Find where the given text appears and provide that cell's center as [X, Y] coordinate. 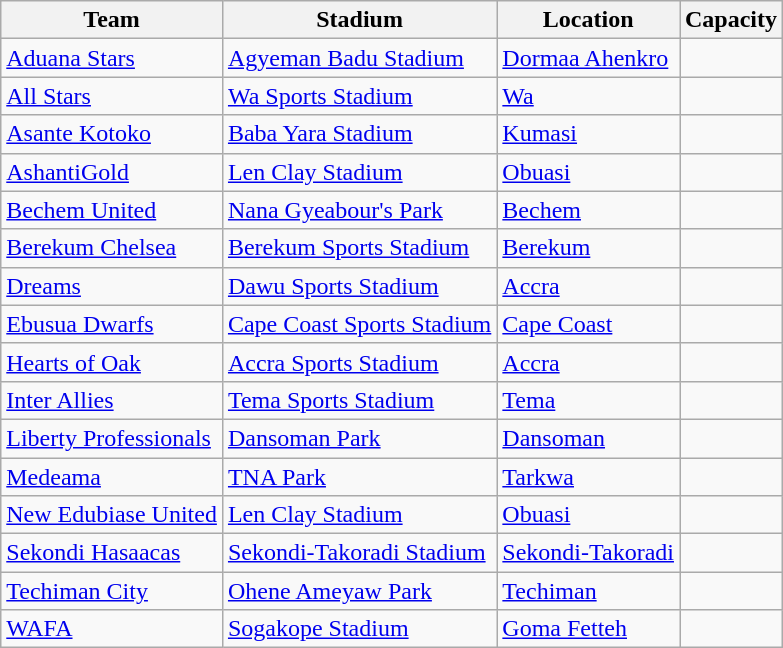
Cape Coast Sports Stadium [359, 324]
Berekum [588, 248]
Agyeman Badu Stadium [359, 58]
Wa Sports Stadium [359, 96]
Baba Yara Stadium [359, 134]
Dansoman [588, 438]
Ohene Ameyaw Park [359, 591]
AshantiGold [112, 172]
Goma Fetteh [588, 629]
Sogakope Stadium [359, 629]
Liberty Professionals [112, 438]
Berekum Chelsea [112, 248]
New Edubiase United [112, 515]
Inter Allies [112, 400]
Dawu Sports Stadium [359, 286]
Ebusua Dwarfs [112, 324]
Nana Gyeabour's Park [359, 210]
Bechem [588, 210]
Location [588, 20]
Aduana Stars [112, 58]
Medeama [112, 477]
Sekondi-Takoradi Stadium [359, 553]
Stadium [359, 20]
Tarkwa [588, 477]
Dansoman Park [359, 438]
TNA Park [359, 477]
Bechem United [112, 210]
Kumasi [588, 134]
Techiman [588, 591]
Capacity [732, 20]
Wa [588, 96]
Berekum Sports Stadium [359, 248]
Tema [588, 400]
Accra Sports Stadium [359, 362]
Sekondi-Takoradi [588, 553]
Team [112, 20]
Dormaa Ahenkro [588, 58]
Cape Coast [588, 324]
Sekondi Hasaacas [112, 553]
All Stars [112, 96]
Hearts of Oak [112, 362]
Techiman City [112, 591]
Tema Sports Stadium [359, 400]
Asante Kotoko [112, 134]
Dreams [112, 286]
WAFA [112, 629]
